Return (X, Y) of the center of cell containing provided text 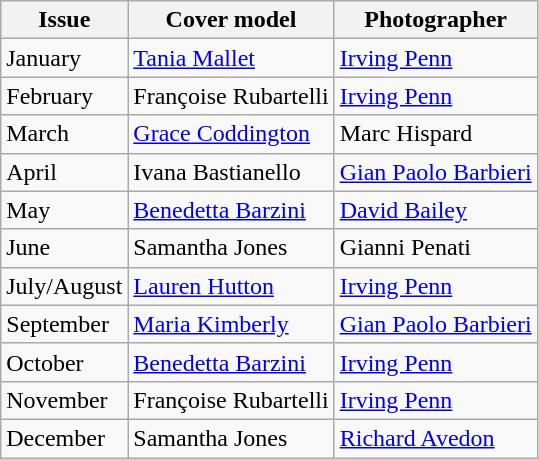
Richard Avedon (436, 438)
Cover model (231, 20)
Marc Hispard (436, 134)
June (64, 248)
July/August (64, 286)
Maria Kimberly (231, 324)
Photographer (436, 20)
September (64, 324)
April (64, 172)
Grace Coddington (231, 134)
Tania Mallet (231, 58)
May (64, 210)
Lauren Hutton (231, 286)
January (64, 58)
December (64, 438)
November (64, 400)
David Bailey (436, 210)
Issue (64, 20)
October (64, 362)
March (64, 134)
February (64, 96)
Ivana Bastianello (231, 172)
Gianni Penati (436, 248)
